Return [X, Y] of the center of cell containing provided text 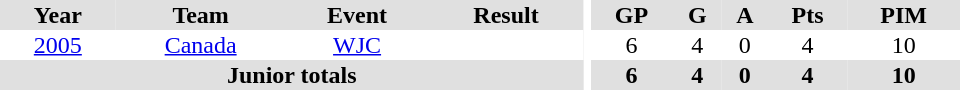
A [745, 15]
Team [201, 15]
Event [358, 15]
WJC [358, 45]
Junior totals [292, 75]
PIM [904, 15]
2005 [58, 45]
Year [58, 15]
Pts [808, 15]
G [698, 15]
Canada [201, 45]
Result [506, 15]
GP [631, 15]
